Pinpoint the cell where the given text exists, returning its (X, Y) midpoint coordinate. 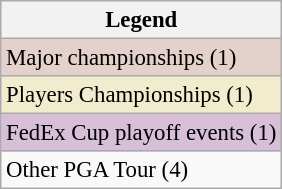
FedEx Cup playoff events (1) (142, 133)
Players Championships (1) (142, 95)
Other PGA Tour (4) (142, 170)
Major championships (1) (142, 58)
Legend (142, 20)
